Provide the [x, y] coordinate of the cell's center where the given text is located.  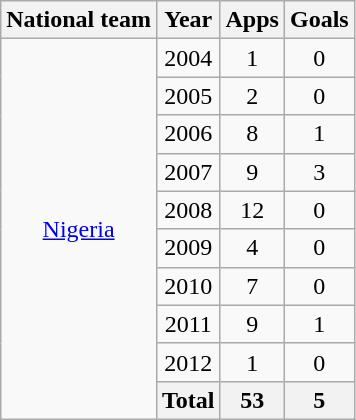
2007 [188, 172]
2 [252, 96]
7 [252, 286]
2006 [188, 134]
2012 [188, 362]
2004 [188, 58]
Year [188, 20]
2008 [188, 210]
8 [252, 134]
Nigeria [79, 230]
2011 [188, 324]
2009 [188, 248]
3 [319, 172]
Goals [319, 20]
2010 [188, 286]
Total [188, 400]
National team [79, 20]
Apps [252, 20]
5 [319, 400]
2005 [188, 96]
4 [252, 248]
53 [252, 400]
12 [252, 210]
